For the text-containing cell, return its midpoint in (X, Y) coordinate format. 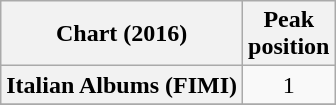
Peakposition (289, 34)
Italian Albums (FIMI) (122, 85)
Chart (2016) (122, 34)
1 (289, 85)
